Capture the cell that displays the provided text and extract its [X, Y] central coordinate. 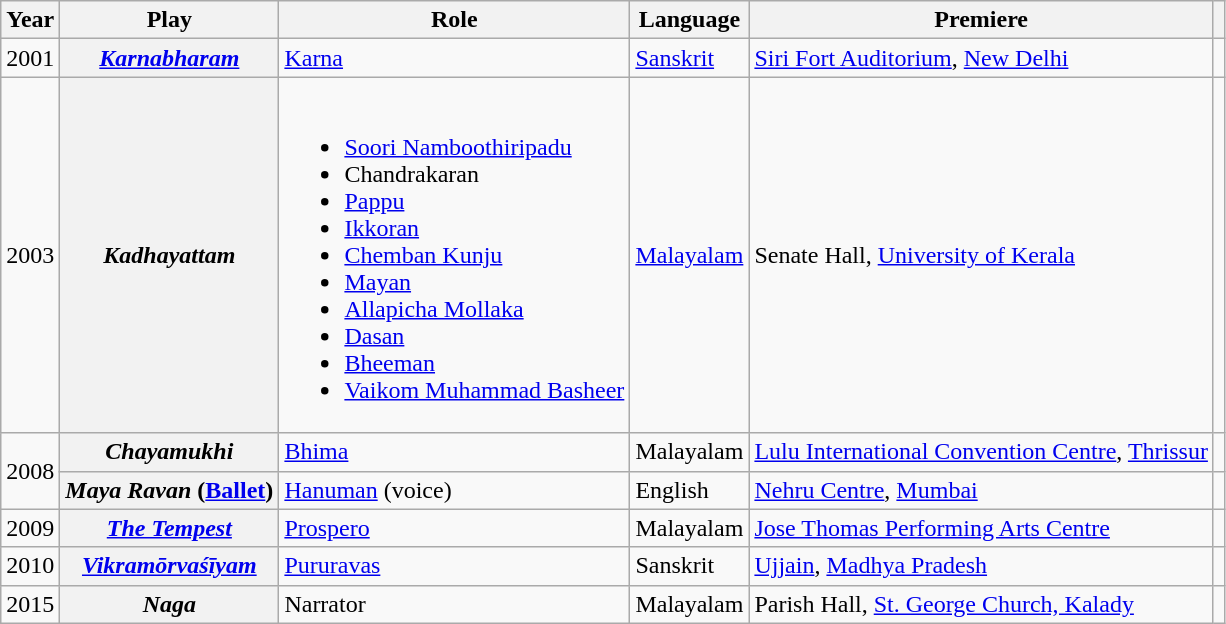
2015 [30, 604]
Vikramōrvaśīyam [170, 566]
Premiere [982, 20]
2001 [30, 58]
Soori NamboothiripaduChandrakaranPappuIkkoranChemban KunjuMayanAllapicha MollakaDasanBheemanVaikom Muhammad Basheer [454, 255]
Chayamukhi [170, 452]
Year [30, 20]
The Tempest [170, 528]
Jose Thomas Performing Arts Centre [982, 528]
Naga [170, 604]
Pururavas [454, 566]
English [690, 490]
Nehru Centre, Mumbai [982, 490]
Hanuman (voice) [454, 490]
Role [454, 20]
Bhima [454, 452]
Karna [454, 58]
2008 [30, 471]
2010 [30, 566]
Kadhayattam [170, 255]
Senate Hall, University of Kerala [982, 255]
Language [690, 20]
Karnabharam [170, 58]
Siri Fort Auditorium, New Delhi [982, 58]
2009 [30, 528]
Lulu International Convention Centre, Thrissur [982, 452]
Maya Ravan (Ballet) [170, 490]
Ujjain, Madhya Pradesh [982, 566]
Prospero [454, 528]
2003 [30, 255]
Narrator [454, 604]
Play [170, 20]
Parish Hall, St. George Church, Kalady [982, 604]
